Return the (X, Y) coordinate for the center point of the cell that contains the specified text.  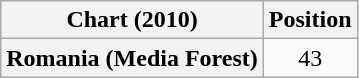
43 (310, 58)
Romania (Media Forest) (132, 58)
Position (310, 20)
Chart (2010) (132, 20)
